From the cell containing the given text, extract its center point as (x, y) coordinate. 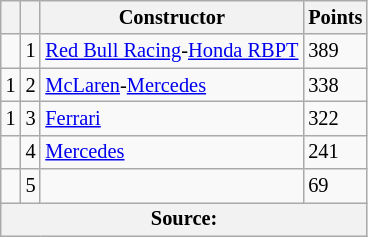
Constructor (172, 17)
McLaren-Mercedes (172, 85)
3 (31, 118)
5 (31, 186)
69 (335, 186)
4 (31, 152)
389 (335, 51)
Points (335, 17)
Source: (184, 219)
Mercedes (172, 152)
2 (31, 85)
241 (335, 152)
322 (335, 118)
Red Bull Racing-Honda RBPT (172, 51)
338 (335, 85)
Ferrari (172, 118)
